Extract the (x, y) coordinate from the center of the cell holding the provided text.  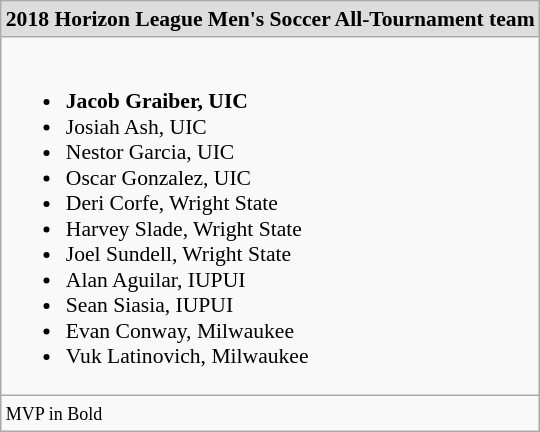
2018 Horizon League Men's Soccer All-Tournament team (270, 19)
MVP in Bold (270, 414)
